Output the [X, Y] coordinate of the center of the cell containing the given text.  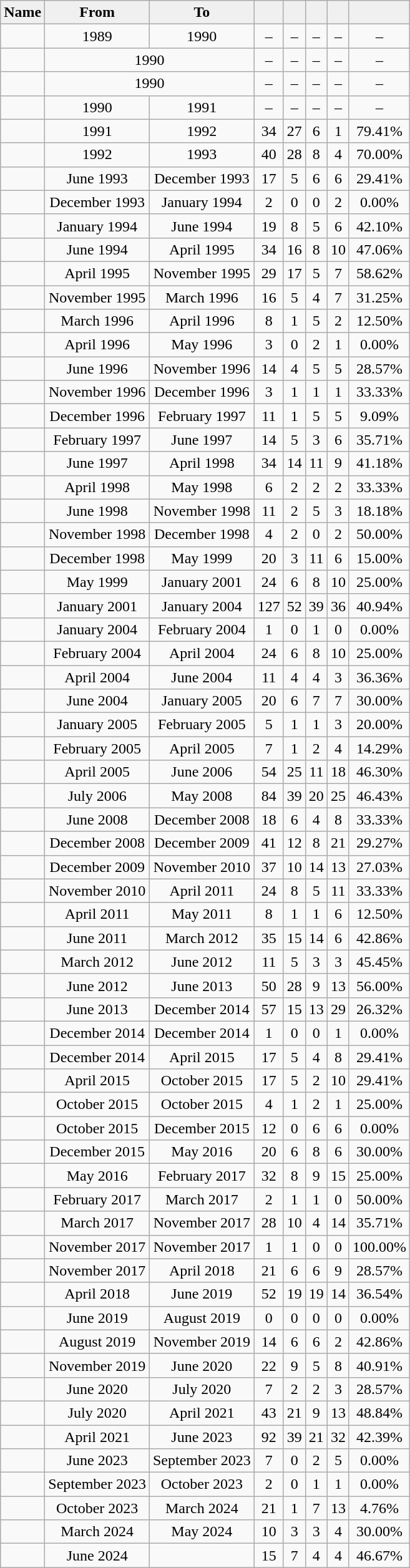
127 [268, 606]
18.18% [379, 511]
1989 [97, 36]
20.00% [379, 725]
46.67% [379, 1556]
57 [268, 1009]
May 1998 [202, 487]
4.76% [379, 1508]
31.25% [379, 298]
14.29% [379, 748]
May 2008 [202, 796]
July 2006 [97, 796]
43 [268, 1413]
100.00% [379, 1247]
40 [268, 155]
June 2008 [97, 820]
26.32% [379, 1009]
36 [338, 606]
37 [268, 867]
June 2006 [202, 772]
May 1996 [202, 345]
9.09% [379, 416]
29.27% [379, 843]
From [97, 12]
June 1998 [97, 511]
May 2024 [202, 1532]
June 1993 [97, 178]
36.36% [379, 677]
46.30% [379, 772]
May 2011 [202, 914]
40.91% [379, 1365]
June 2024 [97, 1556]
50 [268, 985]
84 [268, 796]
36.54% [379, 1294]
79.41% [379, 131]
June 2011 [97, 938]
1993 [202, 155]
22 [268, 1365]
41.18% [379, 463]
46.43% [379, 796]
June 1996 [97, 369]
41 [268, 843]
48.84% [379, 1413]
27 [295, 131]
Name [22, 12]
56.00% [379, 985]
58.62% [379, 273]
92 [268, 1436]
45.45% [379, 962]
70.00% [379, 155]
40.94% [379, 606]
To [202, 12]
15.00% [379, 558]
42.10% [379, 226]
42.39% [379, 1436]
47.06% [379, 249]
35 [268, 938]
27.03% [379, 867]
54 [268, 772]
